Output the (x, y) coordinate of the center of the cell containing the given text.  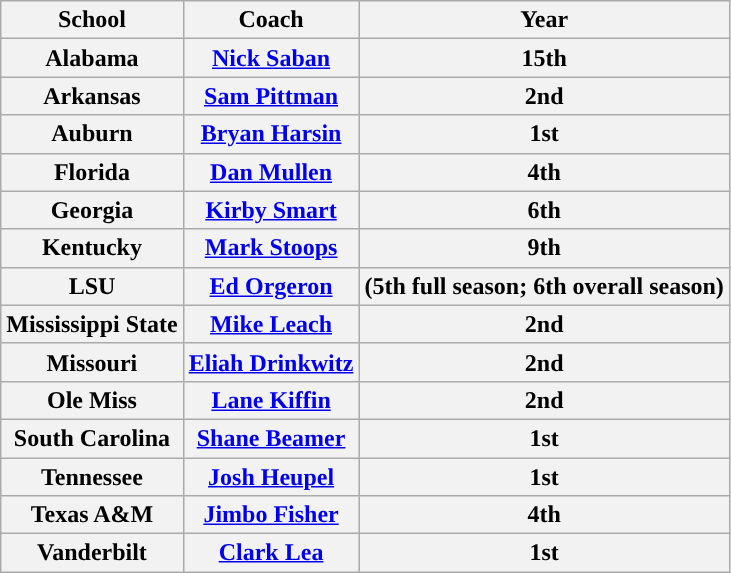
Bryan Harsin (271, 134)
Josh Heupel (271, 477)
Sam Pittman (271, 96)
Vanderbilt (92, 553)
Missouri (92, 362)
Tennessee (92, 477)
South Carolina (92, 438)
6th (544, 210)
Nick Saban (271, 58)
LSU (92, 286)
(5th full season; 6th overall season) (544, 286)
Texas A&M (92, 515)
Jimbo Fisher (271, 515)
Year (544, 20)
Shane Beamer (271, 438)
Eliah Drinkwitz (271, 362)
Lane Kiffin (271, 400)
Georgia (92, 210)
Florida (92, 172)
Coach (271, 20)
Clark Lea (271, 553)
9th (544, 248)
Arkansas (92, 96)
Alabama (92, 58)
Mississippi State (92, 324)
Mike Leach (271, 324)
School (92, 20)
Ole Miss (92, 400)
Auburn (92, 134)
Ed Orgeron (271, 286)
15th (544, 58)
Dan Mullen (271, 172)
Kentucky (92, 248)
Mark Stoops (271, 248)
Kirby Smart (271, 210)
